Output the [x, y] coordinate of the center of the cell containing the given text.  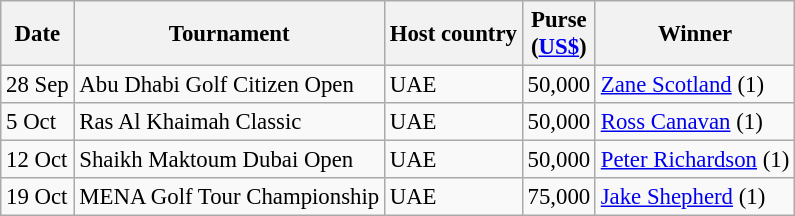
Host country [453, 34]
Winner [694, 34]
19 Oct [38, 197]
Ross Canavan (1) [694, 122]
Purse(US$) [558, 34]
Peter Richardson (1) [694, 160]
Zane Scotland (1) [694, 85]
12 Oct [38, 160]
Shaikh Maktoum Dubai Open [229, 160]
28 Sep [38, 85]
75,000 [558, 197]
Tournament [229, 34]
MENA Golf Tour Championship [229, 197]
Date [38, 34]
Jake Shepherd (1) [694, 197]
Ras Al Khaimah Classic [229, 122]
Abu Dhabi Golf Citizen Open [229, 85]
5 Oct [38, 122]
